Determine the [X, Y] coordinate at the center of the cell enclosing the given text.  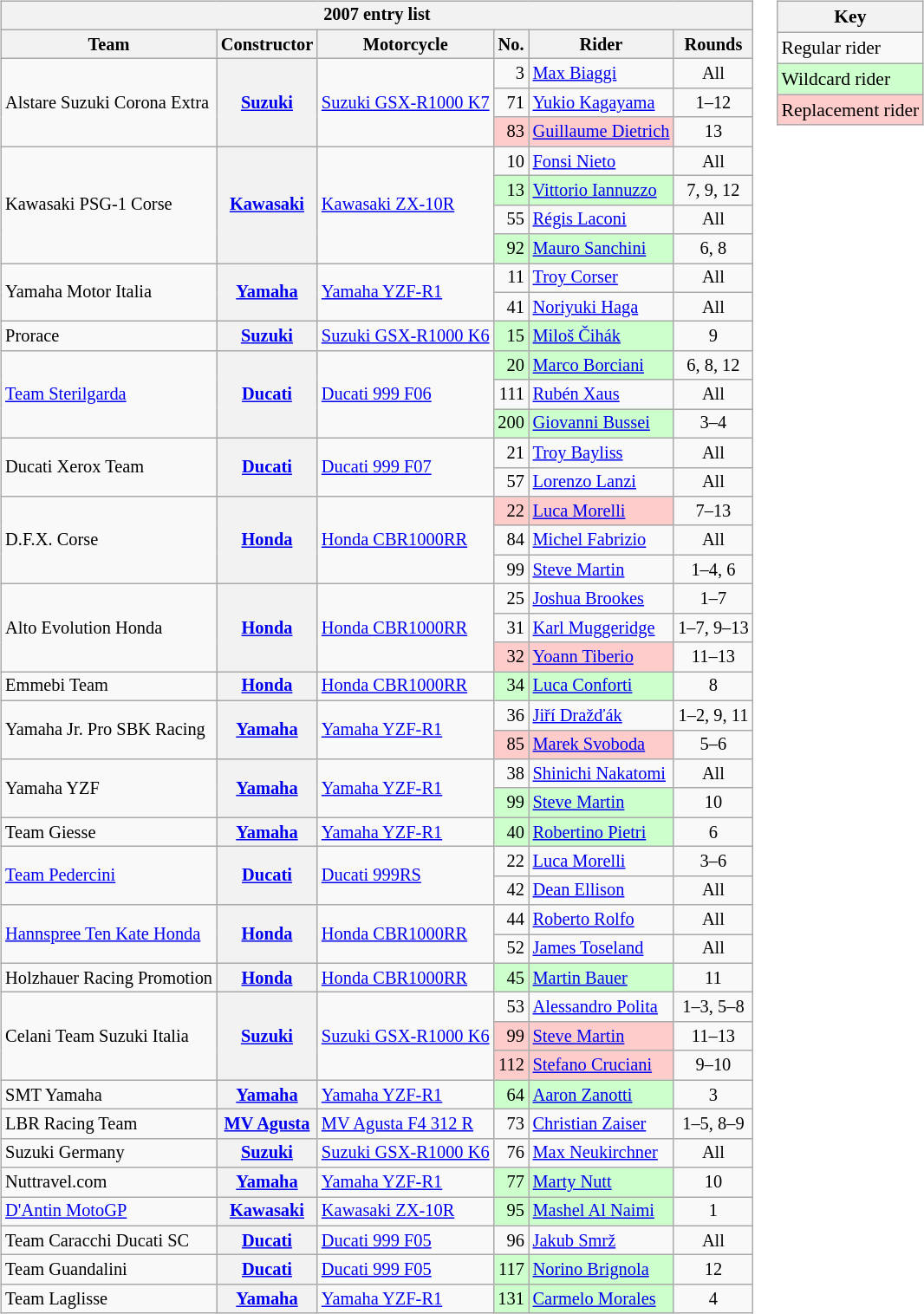
95 [511, 1212]
Max Biaggi [602, 74]
1–5, 8–9 [713, 1124]
Norino Brignola [602, 1270]
Régis Laconi [602, 219]
117 [511, 1270]
6, 8 [713, 249]
Wildcard rider [849, 79]
Troy Corser [602, 278]
Yukio Kagayama [602, 103]
Giovanni Bussei [602, 424]
Suzuki Germany [109, 1153]
96 [511, 1240]
92 [511, 249]
Team Sterilgarda [109, 395]
Luca Conforti [602, 686]
1–12 [713, 103]
Joshua Brookes [602, 599]
77 [511, 1182]
Yamaha Jr. Pro SBK Racing [109, 730]
LBR Racing Team [109, 1124]
32 [511, 657]
Nuttravel.com [109, 1182]
Alstare Suzuki Corona Extra [109, 102]
1 [713, 1212]
55 [511, 219]
Marek Svoboda [602, 745]
Key [849, 17]
Emmebi Team [109, 686]
38 [511, 774]
Yamaha YZF [109, 789]
Kawasaki PSG-1 Corse [109, 205]
Holzhauer Racing Promotion [109, 978]
MV Agusta F4 312 R [406, 1124]
83 [511, 132]
Team [109, 44]
9–10 [713, 1065]
Lorenzo Lanzi [602, 482]
Mashel Al Naimi [602, 1212]
Vittorio Iannuzzo [602, 191]
Team Laglisse [109, 1299]
112 [511, 1065]
Guillaume Dietrich [602, 132]
Hannspree Ten Kate Honda [109, 934]
31 [511, 628]
Roberto Rolfo [602, 920]
Replacement rider [849, 110]
Suzuki GSX-R1000 K7 [406, 102]
Christian Zaiser [602, 1124]
1–3, 5–8 [713, 1007]
2007 entry list [376, 16]
71 [511, 103]
Regular rider [849, 48]
Robertino Pietri [602, 832]
Dean Ellison [602, 890]
3–6 [713, 862]
Rider [602, 44]
6 [713, 832]
Celani Team Suzuki Italia [109, 1037]
25 [511, 599]
Alessandro Polita [602, 1007]
1–7, 9–13 [713, 628]
7–13 [713, 511]
Stefano Cruciani [602, 1065]
1–2, 9, 11 [713, 715]
Jiří Dražďák [602, 715]
Team Pedercini [109, 875]
36 [511, 715]
85 [511, 745]
40 [511, 832]
45 [511, 978]
Noriyuki Haga [602, 307]
Motorcycle [406, 44]
Michel Fabrizio [602, 540]
6, 8, 12 [713, 366]
Jakub Smrž [602, 1240]
57 [511, 482]
21 [511, 452]
34 [511, 686]
Ducati 999RS [406, 875]
Carmelo Morales [602, 1299]
12 [713, 1270]
Ducati Xerox Team [109, 466]
Ducati 999 F06 [406, 395]
84 [511, 540]
Rounds [713, 44]
1–7 [713, 599]
64 [511, 1095]
MV Agusta [267, 1124]
Constructor [267, 44]
D'Antin MotoGP [109, 1212]
Prorace [109, 336]
42 [511, 890]
1–4, 6 [713, 569]
5–6 [713, 745]
73 [511, 1124]
Yamaha Motor Italia [109, 293]
Troy Bayliss [602, 452]
7, 9, 12 [713, 191]
Yoann Tiberio [602, 657]
200 [511, 424]
Ducati 999 F07 [406, 466]
20 [511, 366]
D.F.X. Corse [109, 541]
Team Guandalini [109, 1270]
Max Neukirchner [602, 1153]
111 [511, 394]
Karl Muggeridge [602, 628]
3–4 [713, 424]
76 [511, 1153]
8 [713, 686]
44 [511, 920]
53 [511, 1007]
Miloš Čihák [602, 336]
Martin Bauer [602, 978]
Team Caracchi Ducati SC [109, 1240]
SMT Yamaha [109, 1095]
Marty Nutt [602, 1182]
Marco Borciani [602, 366]
4 [713, 1299]
Team Giesse [109, 832]
Mauro Sanchini [602, 249]
41 [511, 307]
15 [511, 336]
131 [511, 1299]
Shinichi Nakatomi [602, 774]
52 [511, 949]
James Toseland [602, 949]
Rubén Xaus [602, 394]
Aaron Zanotti [602, 1095]
Alto Evolution Honda [109, 628]
Fonsi Nieto [602, 161]
No. [511, 44]
9 [713, 336]
